Detect which cell encompasses the target text, then output its (X, Y) center coordinate. 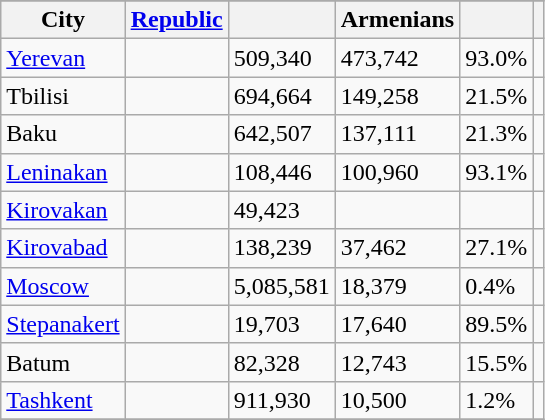
Stepanakert (63, 324)
137,111 (397, 134)
Republic (176, 20)
27.1% (496, 248)
138,239 (282, 248)
21.5% (496, 96)
0.4% (496, 286)
City (63, 20)
Armenians (397, 20)
49,423 (282, 210)
21.3% (496, 134)
Kirovakan (63, 210)
5,085,581 (282, 286)
108,446 (282, 172)
Moscow (63, 286)
37,462 (397, 248)
509,340 (282, 58)
1.2% (496, 400)
100,960 (397, 172)
Kirovabad (63, 248)
10,500 (397, 400)
642,507 (282, 134)
19,703 (282, 324)
89.5% (496, 324)
18,379 (397, 286)
Tashkent (63, 400)
694,664 (282, 96)
15.5% (496, 362)
82,328 (282, 362)
Batum (63, 362)
12,743 (397, 362)
Yerevan (63, 58)
93.1% (496, 172)
473,742 (397, 58)
93.0% (496, 58)
911,930 (282, 400)
149,258 (397, 96)
17,640 (397, 324)
Baku (63, 134)
Leninakan (63, 172)
Tbilisi (63, 96)
